Scan for the cell matching the given text and deliver its [X, Y] coordinate at center. 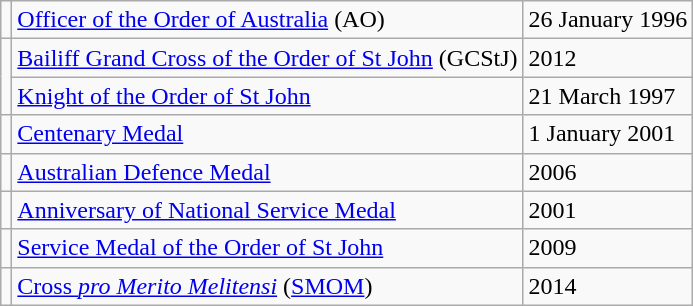
2012 [608, 58]
Australian Defence Medal [268, 172]
2001 [608, 210]
2006 [608, 172]
21 March 1997 [608, 96]
2014 [608, 286]
26 January 1996 [608, 20]
Officer of the Order of Australia (AO) [268, 20]
Knight of the Order of St John [268, 96]
Centenary Medal [268, 134]
Bailiff Grand Cross of the Order of St John (GCStJ) [268, 58]
Service Medal of the Order of St John [268, 248]
1 January 2001 [608, 134]
Anniversary of National Service Medal [268, 210]
2009 [608, 248]
Cross pro Merito Melitensi (SMOM) [268, 286]
